Find where the given text appears and provide that cell's center as [x, y] coordinate. 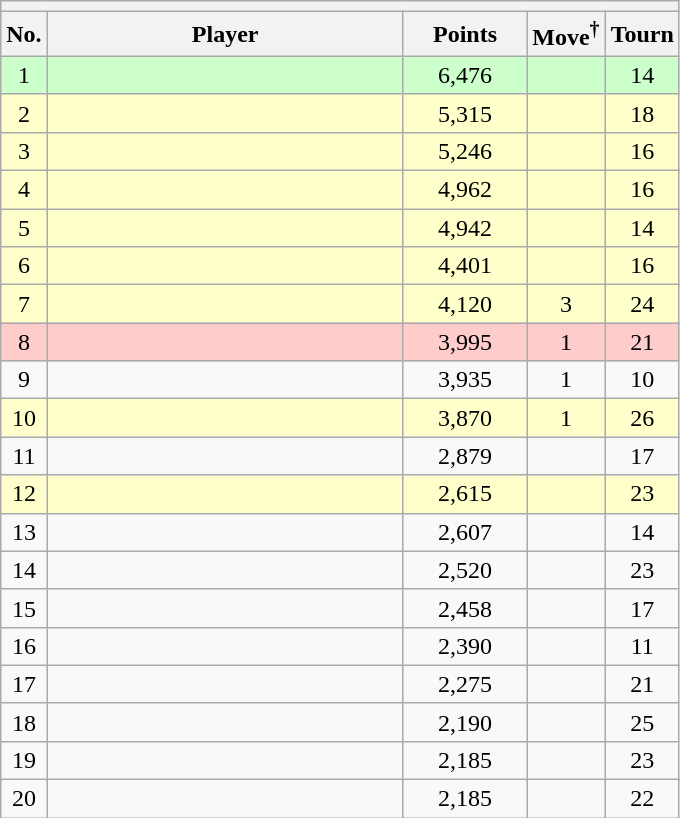
24 [642, 304]
2,615 [465, 494]
2,458 [465, 608]
Move† [566, 34]
2,390 [465, 646]
9 [24, 380]
4,962 [465, 190]
5,315 [465, 113]
20 [24, 799]
4,120 [465, 304]
2,607 [465, 532]
12 [24, 494]
5,246 [465, 151]
Tourn [642, 34]
No. [24, 34]
22 [642, 799]
2,520 [465, 570]
3,935 [465, 380]
Points [465, 34]
7 [24, 304]
2 [24, 113]
15 [24, 608]
Player [225, 34]
2,879 [465, 456]
3,870 [465, 418]
2,275 [465, 684]
2,190 [465, 722]
25 [642, 722]
5 [24, 228]
13 [24, 532]
8 [24, 342]
4 [24, 190]
3,995 [465, 342]
6 [24, 266]
4,942 [465, 228]
19 [24, 760]
4,401 [465, 266]
26 [642, 418]
6,476 [465, 75]
